Locate the cell with the specified text and output its (X, Y) center coordinate. 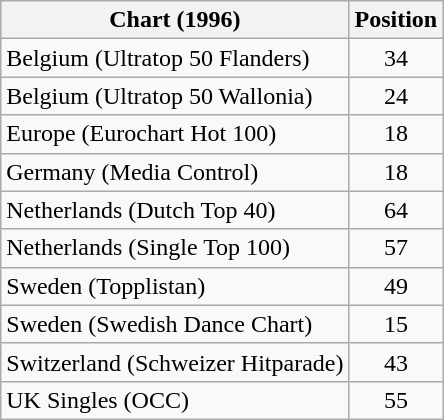
64 (396, 210)
Sweden (Topplistan) (175, 286)
34 (396, 58)
Belgium (Ultratop 50 Wallonia) (175, 96)
55 (396, 400)
Germany (Media Control) (175, 172)
Position (396, 20)
24 (396, 96)
Netherlands (Dutch Top 40) (175, 210)
Netherlands (Single Top 100) (175, 248)
Chart (1996) (175, 20)
43 (396, 362)
Belgium (Ultratop 50 Flanders) (175, 58)
Switzerland (Schweizer Hitparade) (175, 362)
57 (396, 248)
Sweden (Swedish Dance Chart) (175, 324)
Europe (Eurochart Hot 100) (175, 134)
49 (396, 286)
UK Singles (OCC) (175, 400)
15 (396, 324)
